Scan for the cell matching the given text and deliver its (X, Y) coordinate at center. 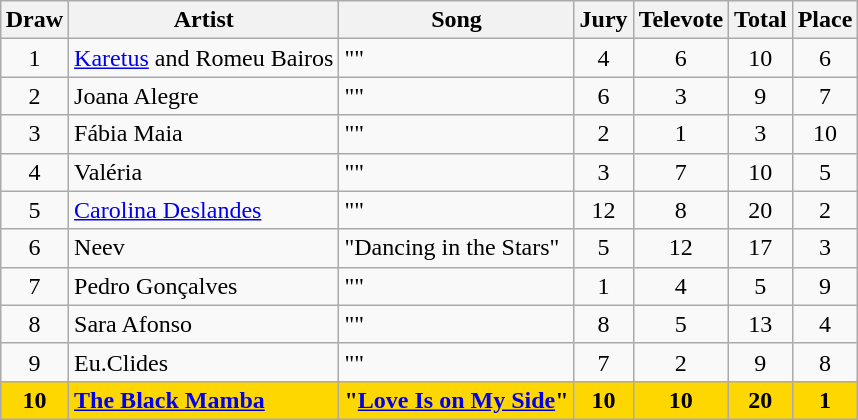
Fábia Maia (204, 134)
Carolina Deslandes (204, 210)
Eu.Clides (204, 362)
Sara Afonso (204, 324)
Neev (204, 248)
Draw (34, 20)
"Love Is on My Side" (456, 400)
Total (761, 20)
Joana Alegre (204, 96)
13 (761, 324)
"Dancing in the Stars" (456, 248)
The Black Mamba (204, 400)
17 (761, 248)
Valéria (204, 172)
Jury (604, 20)
Song (456, 20)
Pedro Gonçalves (204, 286)
Karetus and Romeu Bairos (204, 58)
Artist (204, 20)
Place (825, 20)
Televote (680, 20)
